For the text-containing cell, return its midpoint in [X, Y] coordinate format. 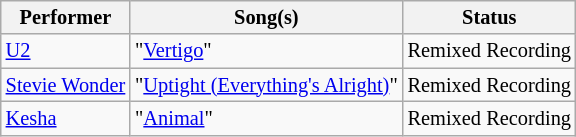
Song(s) [266, 17]
"Animal" [266, 118]
Stevie Wonder [66, 85]
"Uptight (Everything's Alright)" [266, 85]
U2 [66, 51]
Performer [66, 17]
Status [490, 17]
"Vertigo" [266, 51]
Kesha [66, 118]
